Provide the [x, y] coordinate of the cell's center where the given text is located.  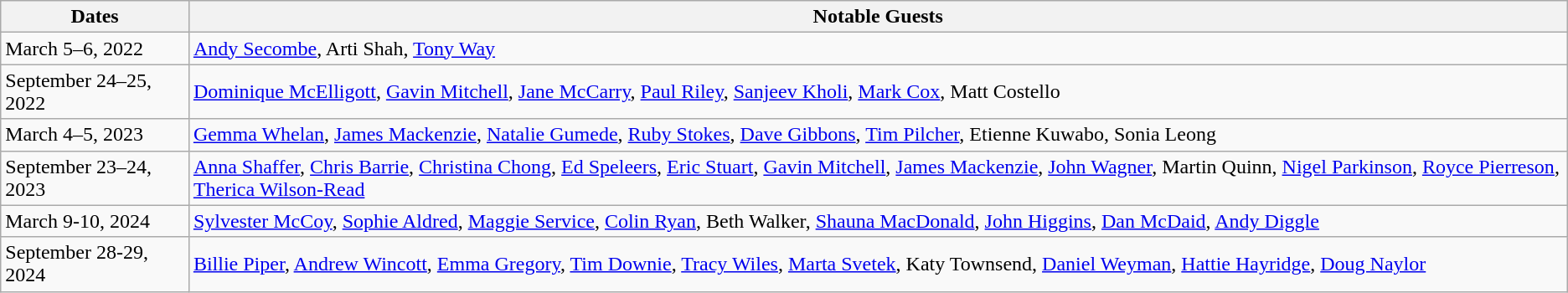
Notable Guests [878, 17]
Billie Piper, Andrew Wincott, Emma Gregory, Tim Downie, Tracy Wiles, Marta Svetek, Katy Townsend, Daniel Weyman, Hattie Hayridge, Doug Naylor [878, 265]
March 5–6, 2022 [95, 49]
September 23–24, 2023 [95, 177]
September 28-29, 2024 [95, 265]
Gemma Whelan, James Mackenzie, Natalie Gumede, Ruby Stokes, Dave Gibbons, Tim Pilcher, Etienne Kuwabo, Sonia Leong [878, 135]
Andy Secombe, Arti Shah, Tony Way [878, 49]
Sylvester McCoy, Sophie Aldred, Maggie Service, Colin Ryan, Beth Walker, Shauna MacDonald, John Higgins, Dan McDaid, Andy Diggle [878, 221]
Dates [95, 17]
Dominique McElligott, Gavin Mitchell, Jane McCarry, Paul Riley, Sanjeev Kholi, Mark Cox, Matt Costello [878, 92]
September 24–25, 2022 [95, 92]
March 9-10, 2024 [95, 221]
March 4–5, 2023 [95, 135]
